Determine the (x, y) coordinate at the center of the cell enclosing the given text.  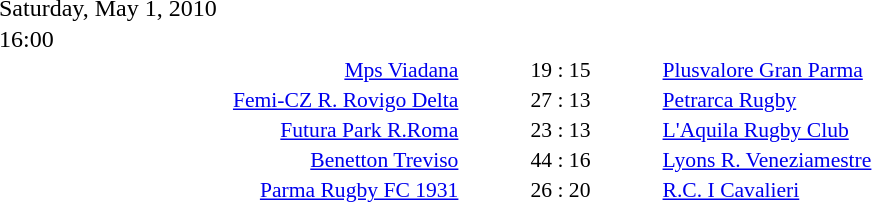
27 : 13 (560, 100)
23 : 13 (560, 130)
19 : 15 (560, 70)
44 : 16 (560, 160)
